Capture the cell that displays the provided text and extract its (X, Y) central coordinate. 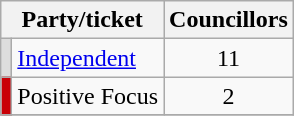
Independent (88, 58)
Party/ticket (82, 20)
11 (229, 58)
Positive Focus (88, 96)
Councillors (229, 20)
2 (229, 96)
